Pinpoint the cell where the given text exists, returning its [x, y] midpoint coordinate. 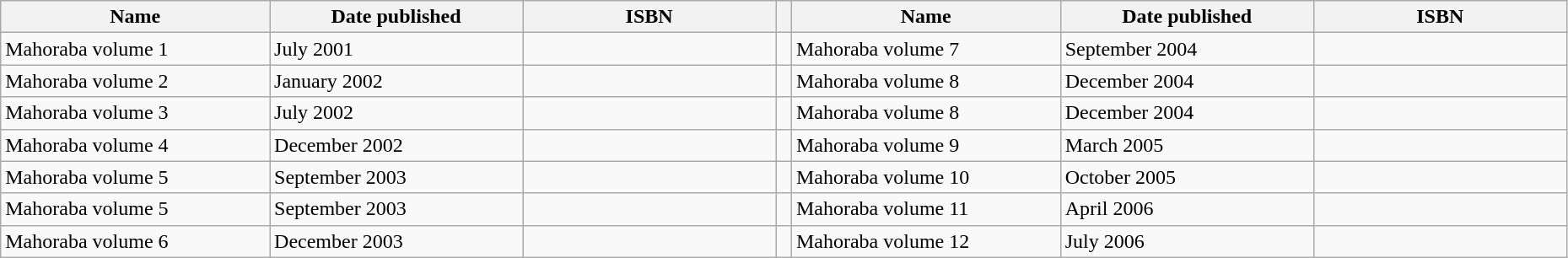
January 2002 [396, 81]
September 2004 [1187, 49]
Mahoraba volume 4 [135, 145]
Mahoraba volume 11 [926, 209]
December 2002 [396, 145]
Mahoraba volume 12 [926, 241]
April 2006 [1187, 209]
Mahoraba volume 7 [926, 49]
July 2001 [396, 49]
Mahoraba volume 9 [926, 145]
October 2005 [1187, 177]
July 2002 [396, 113]
March 2005 [1187, 145]
July 2006 [1187, 241]
Mahoraba volume 2 [135, 81]
Mahoraba volume 6 [135, 241]
Mahoraba volume 3 [135, 113]
Mahoraba volume 10 [926, 177]
Mahoraba volume 1 [135, 49]
December 2003 [396, 241]
